Search for the cell housing the specified text and yield its (x, y) center coordinate. 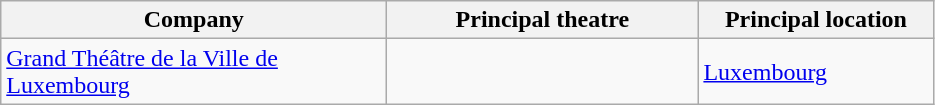
Principal location (816, 20)
Luxembourg (816, 72)
Grand Théâtre de la Ville de Luxembourg (194, 72)
Principal theatre (542, 20)
Company (194, 20)
